For the text-containing cell, return its midpoint in (x, y) coordinate format. 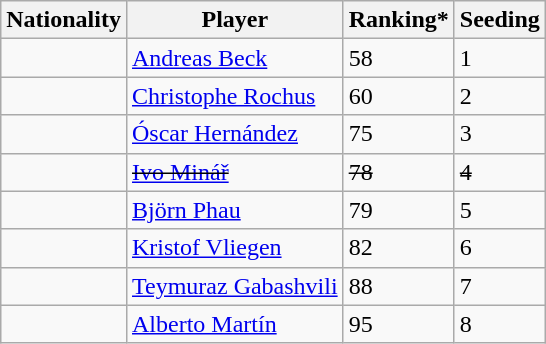
60 (398, 96)
Björn Phau (234, 210)
Teymuraz Gabashvili (234, 286)
78 (398, 172)
Kristof Vliegen (234, 248)
1 (500, 58)
Player (234, 20)
4 (500, 172)
6 (500, 248)
58 (398, 58)
7 (500, 286)
82 (398, 248)
95 (398, 324)
Ranking* (398, 20)
79 (398, 210)
Alberto Martín (234, 324)
75 (398, 134)
Óscar Hernández (234, 134)
3 (500, 134)
88 (398, 286)
2 (500, 96)
Seeding (500, 20)
Andreas Beck (234, 58)
8 (500, 324)
5 (500, 210)
Nationality (64, 20)
Christophe Rochus (234, 96)
Ivo Minář (234, 172)
